Return the [X, Y] coordinate for the center point of the cell that contains the specified text.  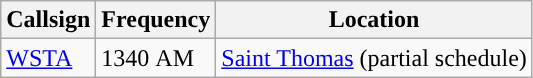
Location [374, 20]
Saint Thomas (partial schedule) [374, 58]
Frequency [156, 20]
WSTA [48, 58]
1340 AM [156, 58]
Callsign [48, 20]
